Return (X, Y) of the center of cell containing provided text 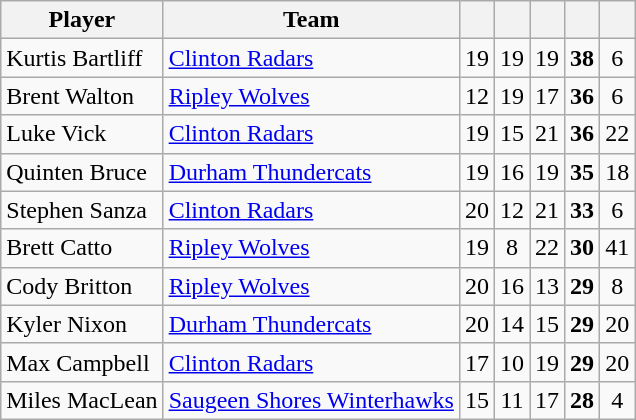
38 (582, 58)
Luke Vick (82, 134)
33 (582, 210)
Max Campbell (82, 362)
35 (582, 172)
18 (618, 172)
28 (582, 400)
Team (311, 20)
10 (512, 362)
14 (512, 324)
Miles MacLean (82, 400)
Kyler Nixon (82, 324)
11 (512, 400)
Brent Walton (82, 96)
Kurtis Bartliff (82, 58)
30 (582, 248)
Brett Catto (82, 248)
41 (618, 248)
Player (82, 20)
Quinten Bruce (82, 172)
4 (618, 400)
Cody Britton (82, 286)
Saugeen Shores Winterhawks (311, 400)
Stephen Sanza (82, 210)
13 (548, 286)
